From the cell containing the given text, extract its center point as (X, Y) coordinate. 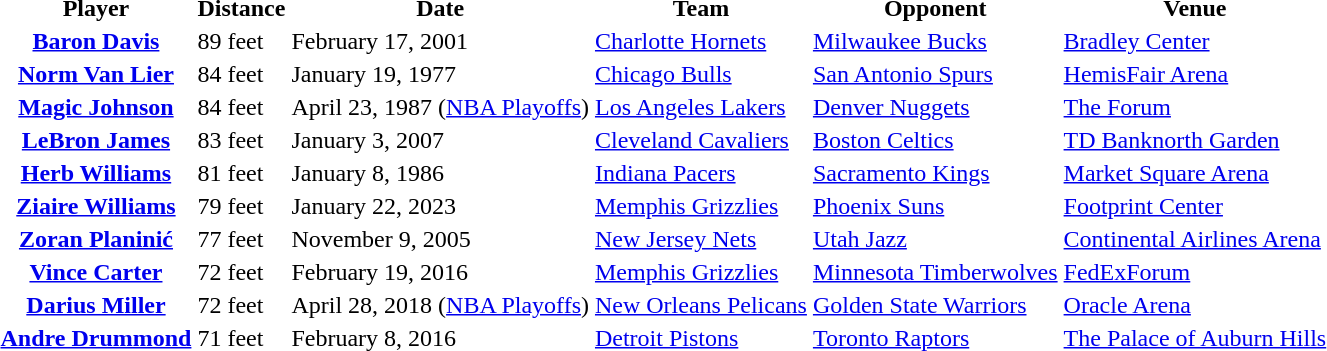
April 23, 1987 (NBA Playoffs) (440, 107)
Charlotte Hornets (700, 41)
February 17, 2001 (440, 41)
83 feet (242, 140)
Utah Jazz (935, 239)
79 feet (242, 206)
Sacramento Kings (935, 173)
January 3, 2007 (440, 140)
April 28, 2018 (NBA Playoffs) (440, 305)
New Jersey Nets (700, 239)
New Orleans Pelicans (700, 305)
Golden State Warriors (935, 305)
January 22, 2023 (440, 206)
Minnesota Timberwolves (935, 272)
San Antonio Spurs (935, 74)
Milwaukee Bucks (935, 41)
81 feet (242, 173)
Indiana Pacers (700, 173)
Cleveland Cavaliers (700, 140)
Los Angeles Lakers (700, 107)
January 19, 1977 (440, 74)
89 feet (242, 41)
February 19, 2016 (440, 272)
Phoenix Suns (935, 206)
January 8, 1986 (440, 173)
Boston Celtics (935, 140)
November 9, 2005 (440, 239)
Chicago Bulls (700, 74)
77 feet (242, 239)
Denver Nuggets (935, 107)
